Scan for the cell matching the given text and deliver its [X, Y] coordinate at center. 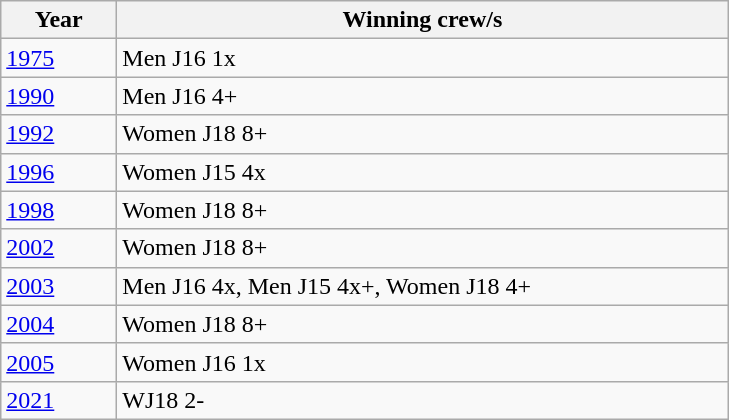
Year [59, 20]
1975 [59, 58]
2002 [59, 248]
Men J16 4x, Men J15 4x+, Women J18 4+ [422, 286]
1990 [59, 96]
Men J16 4+ [422, 96]
WJ18 2- [422, 400]
1992 [59, 134]
2003 [59, 286]
Women J15 4x [422, 172]
Women J16 1x [422, 362]
1998 [59, 210]
2005 [59, 362]
1996 [59, 172]
2004 [59, 324]
2021 [59, 400]
Winning crew/s [422, 20]
Men J16 1x [422, 58]
